Find where the given text appears and provide that cell's center as [x, y] coordinate. 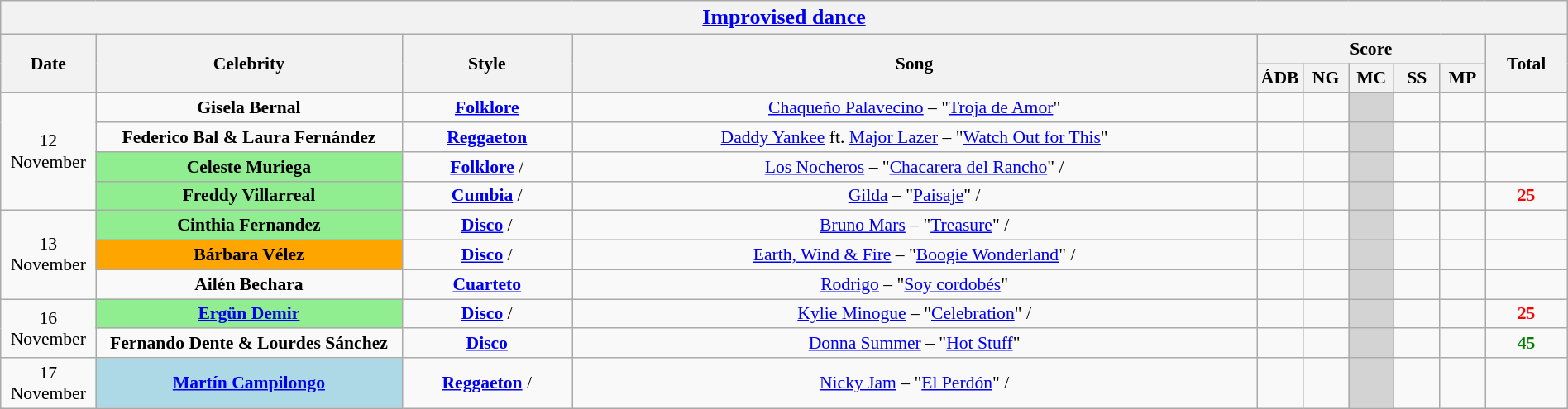
Ergün Demir [249, 314]
Nicky Jam – "El Perdón" / [915, 383]
Celeste Muriega [249, 167]
ÁDB [1280, 78]
Kylie Minogue – "Celebration" / [915, 314]
Bruno Mars – "Treasure" / [915, 226]
13 November [48, 254]
Freddy Villarreal [249, 196]
Celebrity [249, 63]
16 November [48, 329]
MC [1371, 78]
Reggaeton [487, 137]
Gisela Bernal [249, 108]
Score [1371, 49]
45 [1527, 344]
Folklore [487, 108]
Reggaeton / [487, 383]
Cumbia / [487, 196]
MP [1462, 78]
Federico Bal & Laura Fernández [249, 137]
Cuarteto [487, 284]
Bárbara Vélez [249, 255]
Folklore / [487, 167]
Daddy Yankee ft. Major Lazer – "Watch Out for This" [915, 137]
Gilda – "Paisaje" / [915, 196]
Chaqueño Palavecino – "Troja de Amor" [915, 108]
Martín Campilongo [249, 383]
NG [1325, 78]
Fernando Dente & Lourdes Sánchez [249, 344]
Earth, Wind & Fire – "Boogie Wonderland" / [915, 255]
Disco [487, 344]
Total [1527, 63]
Style [487, 63]
Cinthia Fernandez [249, 226]
Los Nocheros – "Chacarera del Rancho" / [915, 167]
Rodrigo – "Soy cordobés" [915, 284]
Song [915, 63]
17 November [48, 383]
Date [48, 63]
12 November [48, 152]
Improvised dance [784, 17]
Ailén Bechara [249, 284]
Donna Summer – "Hot Stuff" [915, 344]
SS [1417, 78]
